Search for the cell housing the specified text and yield its (x, y) center coordinate. 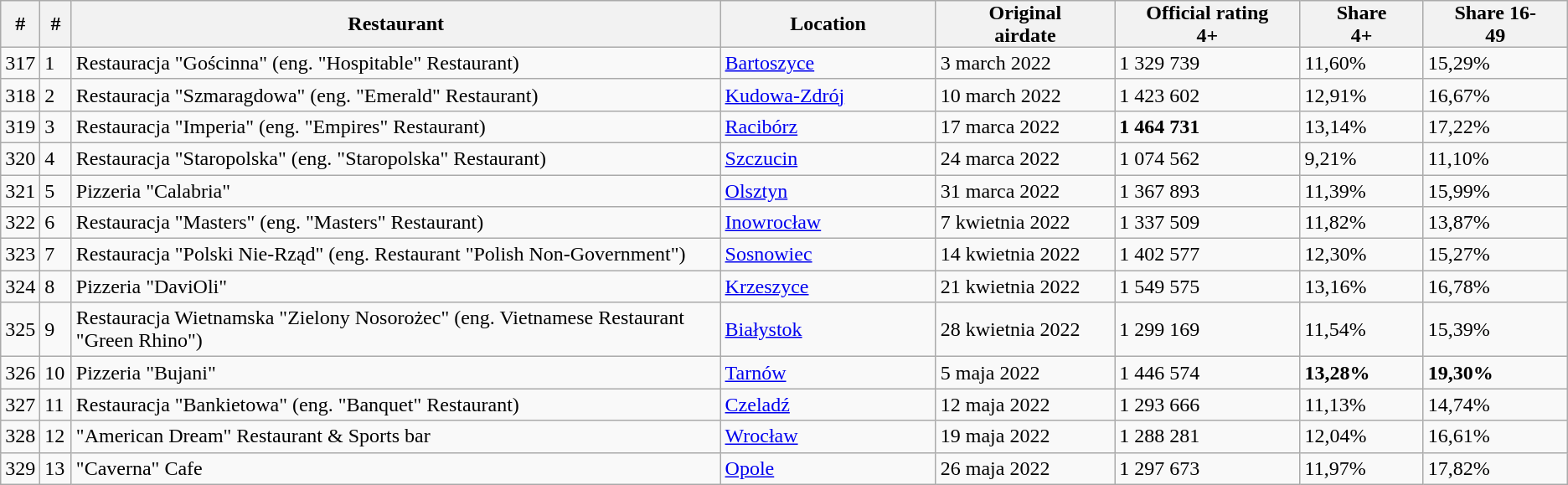
11,13% (1362, 405)
1 549 575 (1208, 286)
11,39% (1362, 190)
4 (56, 158)
15,27% (1495, 255)
15,29% (1495, 63)
324 (20, 286)
Tarnów (828, 373)
16,61% (1495, 436)
319 (20, 126)
Restauracja Wietnamska "Zielony Nosorożec" (eng. Vietnamese Restaurant "Green Rhino") (395, 330)
17,22% (1495, 126)
1 446 574 (1208, 373)
Restauracja "Imperia" (eng. "Empires" Restaurant) (395, 126)
10 (56, 373)
Kudowa-Zdrój (828, 95)
9 (56, 330)
6 (56, 223)
Inowrocław (828, 223)
13,28% (1362, 373)
323 (20, 255)
3 (56, 126)
12 (56, 436)
28 kwietnia 2022 (1025, 330)
7 kwietnia 2022 (1025, 223)
1 329 739 (1208, 63)
7 (56, 255)
10 march 2022 (1025, 95)
"Caverna" Cafe (395, 468)
1 293 666 (1208, 405)
5 (56, 190)
17 marca 2022 (1025, 126)
327 (20, 405)
1 423 602 (1208, 95)
320 (20, 158)
15,39% (1495, 330)
1 288 281 (1208, 436)
13 (56, 468)
13,14% (1362, 126)
322 (20, 223)
Original airdate (1025, 24)
Restauracja "Staropolska" (eng. "Staropolska" Restaurant) (395, 158)
317 (20, 63)
8 (56, 286)
Bartoszyce (828, 63)
15,99% (1495, 190)
318 (20, 95)
Sosnowiec (828, 255)
19,30% (1495, 373)
14,74% (1495, 405)
Pizzeria "Calabria" (395, 190)
Pizzeria "Bujani" (395, 373)
3 march 2022 (1025, 63)
12,30% (1362, 255)
5 maja 2022 (1025, 373)
321 (20, 190)
2 (56, 95)
1 367 893 (1208, 190)
26 maja 2022 (1025, 468)
14 kwietnia 2022 (1025, 255)
326 (20, 373)
"American Dream" Restaurant & Sports bar (395, 436)
24 marca 2022 (1025, 158)
17,82% (1495, 468)
11,60% (1362, 63)
325 (20, 330)
12,91% (1362, 95)
Krzeszyce (828, 286)
21 kwietnia 2022 (1025, 286)
Olsztyn (828, 190)
19 maja 2022 (1025, 436)
31 marca 2022 (1025, 190)
Share 16-49 (1495, 24)
11,82% (1362, 223)
Czeladź (828, 405)
Białystok (828, 330)
13,87% (1495, 223)
Restaurant (395, 24)
11,54% (1362, 330)
11,97% (1362, 468)
16,67% (1495, 95)
Restauracja "Masters" (eng. "Masters" Restaurant) (395, 223)
11 (56, 405)
Pizzeria "DaviOli" (395, 286)
12 maja 2022 (1025, 405)
329 (20, 468)
12,04% (1362, 436)
1 299 169 (1208, 330)
1 (56, 63)
Restauracja "Bankietowa" (eng. "Banquet" Restaurant) (395, 405)
Racibórz (828, 126)
Restauracja "Szmaragdowa" (eng. "Emerald" Restaurant) (395, 95)
1 337 509 (1208, 223)
Wrocław (828, 436)
Official rating 4+ (1208, 24)
Opole (828, 468)
1 464 731 (1208, 126)
Restauracja "Gościnna" (eng. "Hospitable" Restaurant) (395, 63)
1 074 562 (1208, 158)
13,16% (1362, 286)
Restauracja "Polski Nie-Rząd" (eng. Restaurant "Polish Non-Government") (395, 255)
16,78% (1495, 286)
1 402 577 (1208, 255)
9,21% (1362, 158)
328 (20, 436)
Share 4+ (1362, 24)
Location (828, 24)
Szczucin (828, 158)
1 297 673 (1208, 468)
11,10% (1495, 158)
